Locate the cell with the specified text and output its [X, Y] center coordinate. 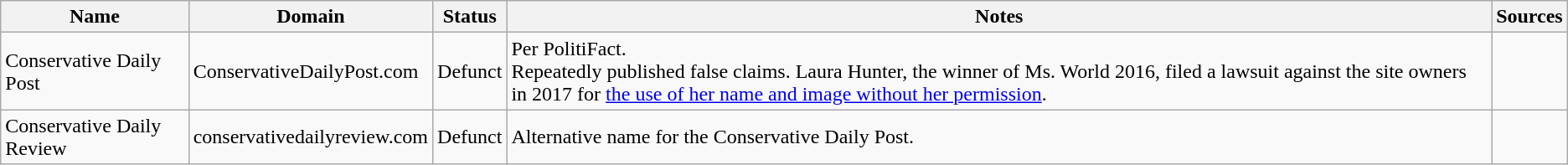
Conservative Daily Post [95, 71]
conservativedailyreview.com [310, 137]
ConservativeDailyPost.com [310, 71]
Alternative name for the Conservative Daily Post. [999, 137]
Conservative Daily Review [95, 137]
Status [470, 17]
Notes [999, 17]
Domain [310, 17]
Name [95, 17]
Sources [1529, 17]
